Provide the (X, Y) coordinate of the cell's center where the given text is located.  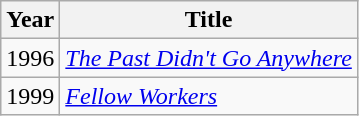
Title (209, 20)
1996 (30, 58)
Year (30, 20)
Fellow Workers (209, 96)
1999 (30, 96)
The Past Didn't Go Anywhere (209, 58)
